Locate the cell with the specified text and output its (X, Y) center coordinate. 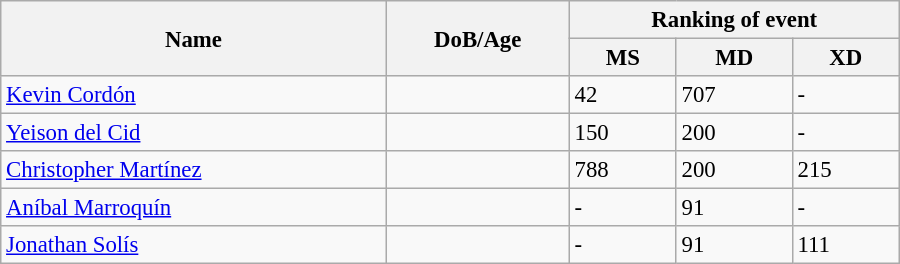
Aníbal Marroquín (194, 208)
Kevin Cordón (194, 95)
111 (846, 245)
150 (622, 133)
788 (622, 170)
Name (194, 38)
Jonathan Solís (194, 245)
Christopher Martínez (194, 170)
MD (734, 58)
Yeison del Cid (194, 133)
XD (846, 58)
Ranking of event (734, 20)
42 (622, 95)
215 (846, 170)
DoB/Age (478, 38)
707 (734, 95)
MS (622, 58)
